Extract the (X, Y) coordinate from the center of the cell holding the provided text.  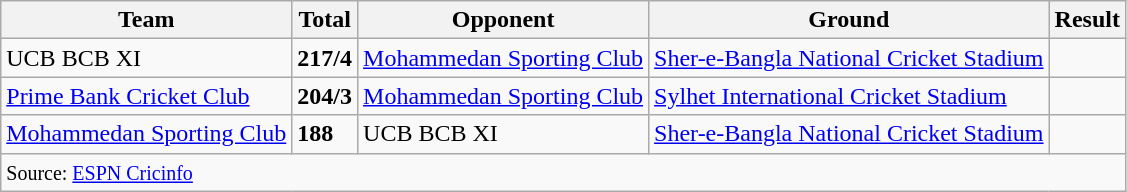
204/3 (325, 96)
Source: ESPN Cricinfo (564, 172)
Total (325, 20)
Opponent (504, 20)
Team (146, 20)
217/4 (325, 58)
Ground (849, 20)
Sylhet International Cricket Stadium (849, 96)
Prime Bank Cricket Club (146, 96)
188 (325, 134)
Result (1087, 20)
